Return the [x, y] coordinate for the center point of the cell that contains the specified text.  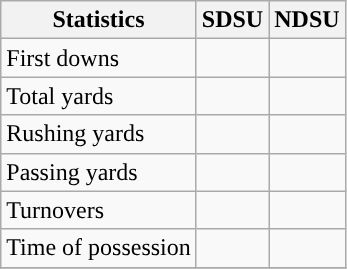
Rushing yards [99, 134]
Total yards [99, 96]
Passing yards [99, 172]
Statistics [99, 20]
NDSU [307, 20]
SDSU [232, 20]
First downs [99, 58]
Turnovers [99, 210]
Time of possession [99, 248]
